Output the [X, Y] coordinate of the center of the cell containing the given text.  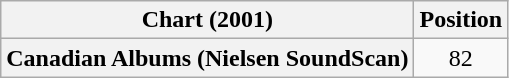
82 [461, 58]
Position [461, 20]
Chart (2001) [208, 20]
Canadian Albums (Nielsen SoundScan) [208, 58]
